Return (x, y) of the center of cell containing provided text 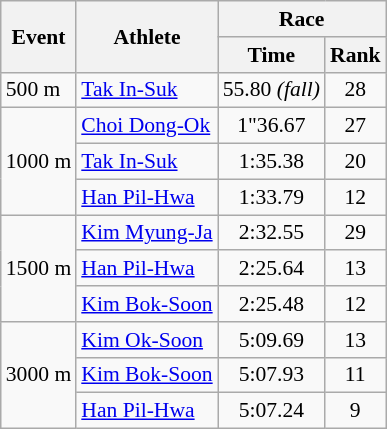
1"36.67 (272, 126)
Time (272, 55)
Kim Myung-Ja (146, 233)
Rank (356, 55)
1:35.38 (272, 162)
Athlete (146, 36)
5:09.69 (272, 340)
Event (38, 36)
Kim Ok-Soon (146, 340)
11 (356, 375)
9 (356, 411)
500 m (38, 90)
1000 m (38, 162)
2:25.48 (272, 304)
2:25.64 (272, 269)
27 (356, 126)
5:07.93 (272, 375)
5:07.24 (272, 411)
Choi Dong-Ok (146, 126)
1500 m (38, 268)
29 (356, 233)
2:32.55 (272, 233)
1:33.79 (272, 197)
Race (302, 19)
28 (356, 90)
3000 m (38, 376)
55.80 (fall) (272, 90)
20 (356, 162)
